Extract the [x, y] coordinate from the center of the cell holding the provided text.  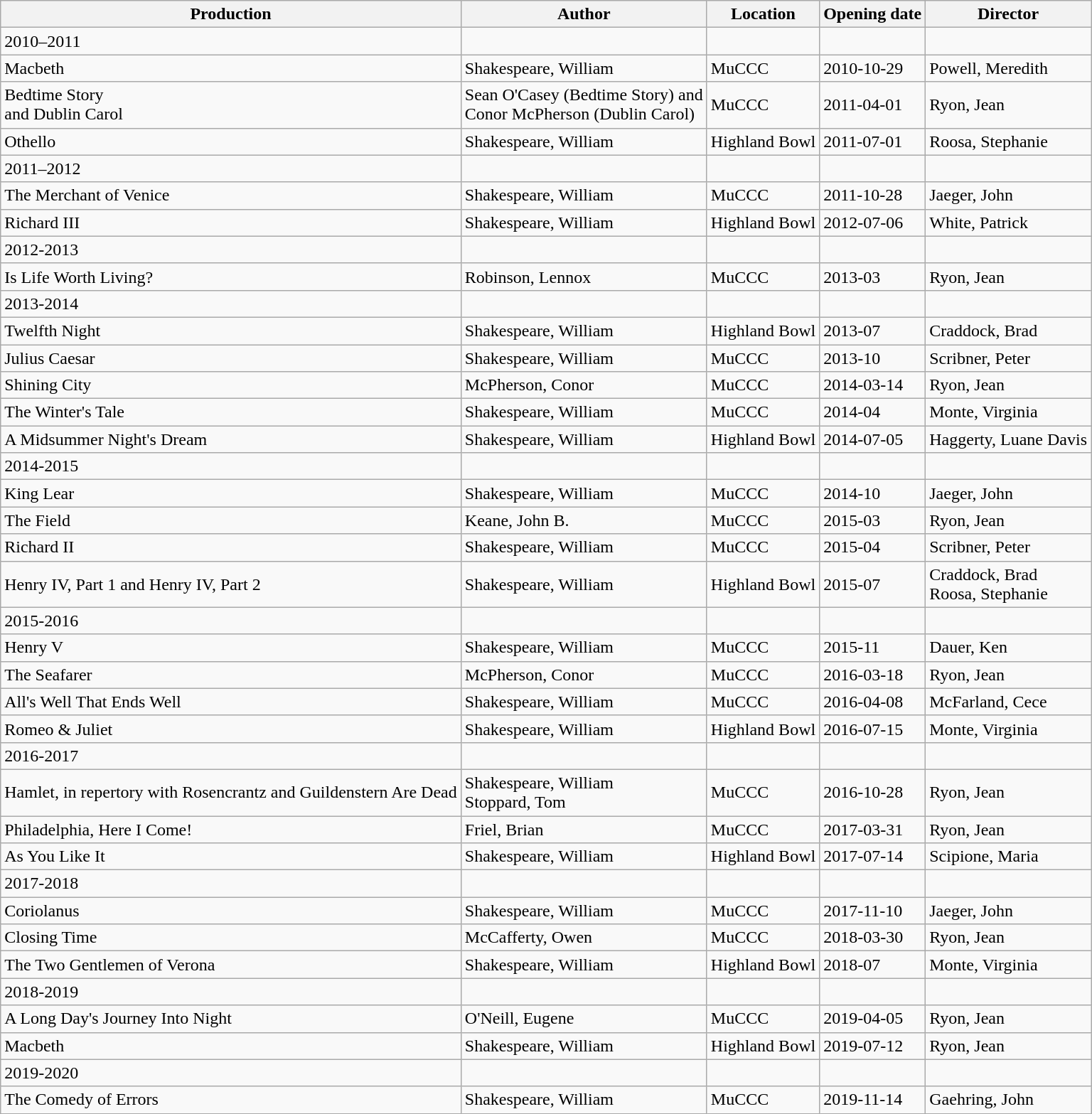
Location [763, 14]
2019-2020 [231, 1073]
McCafferty, Owen [584, 938]
2017-07-14 [873, 857]
2015-11 [873, 648]
Production [231, 14]
2011-07-01 [873, 141]
2014-10 [873, 493]
2018-07 [873, 965]
Haggerty, Luane Davis [1008, 439]
Dauer, Ken [1008, 648]
Roosa, Stephanie [1008, 141]
Robinson, Lennox [584, 277]
2010–2011 [231, 41]
2016-04-08 [873, 702]
2013-10 [873, 358]
Philadelphia, Here I Come! [231, 830]
Hamlet, in repertory with Rosencrantz and Guildenstern Are Dead [231, 792]
Sean O'Casey (Bedtime Story) andConor McPherson (Dublin Carol) [584, 105]
2019-07-12 [873, 1046]
2019-11-14 [873, 1100]
Powell, Meredith [1008, 68]
2014-03-14 [873, 385]
McFarland, Cece [1008, 702]
2016-2017 [231, 756]
2013-07 [873, 331]
O'Neill, Eugene [584, 1019]
2019-04-05 [873, 1019]
Opening date [873, 14]
Twelfth Night [231, 331]
2016-10-28 [873, 792]
2017-2018 [231, 884]
Keane, John B. [584, 520]
Othello [231, 141]
2018-03-30 [873, 938]
2016-03-18 [873, 675]
King Lear [231, 493]
2018-2019 [231, 992]
Richard II [231, 547]
2016-07-15 [873, 729]
Bedtime Storyand Dublin Carol [231, 105]
Shining City [231, 385]
2013-2014 [231, 304]
2017-03-31 [873, 830]
2011–2012 [231, 168]
Henry V [231, 648]
Craddock, Brad [1008, 331]
The Seafarer [231, 675]
2011-04-01 [873, 105]
Romeo & Juliet [231, 729]
Richard III [231, 223]
Author [584, 14]
As You Like It [231, 857]
2015-04 [873, 547]
Director [1008, 14]
2015-07 [873, 584]
Coriolanus [231, 911]
2010-10-29 [873, 68]
Gaehring, John [1008, 1100]
Henry IV, Part 1 and Henry IV, Part 2 [231, 584]
2014-07-05 [873, 439]
Shakespeare, WilliamStoppard, Tom [584, 792]
2015-03 [873, 520]
The Comedy of Errors [231, 1100]
White, Patrick [1008, 223]
2012-07-06 [873, 223]
Craddock, BradRoosa, Stephanie [1008, 584]
2015-2016 [231, 621]
2014-04 [873, 412]
Scipione, Maria [1008, 857]
The Two Gentlemen of Verona [231, 965]
2012-2013 [231, 250]
Closing Time [231, 938]
The Field [231, 520]
The Merchant of Venice [231, 196]
All's Well That Ends Well [231, 702]
2011-10-28 [873, 196]
Julius Caesar [231, 358]
A Long Day's Journey Into Night [231, 1019]
The Winter's Tale [231, 412]
2017-11-10 [873, 911]
Friel, Brian [584, 830]
A Midsummer Night's Dream [231, 439]
2014-2015 [231, 466]
Is Life Worth Living? [231, 277]
2013-03 [873, 277]
